Determine the [X, Y] coordinate at the center of the cell enclosing the given text.  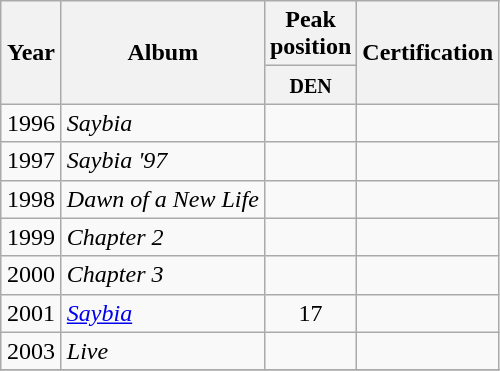
1999 [32, 237]
2003 [32, 351]
Certification [428, 52]
1997 [32, 161]
Album [162, 52]
Saybia '97 [162, 161]
Chapter 2 [162, 237]
Peakposition [310, 34]
1998 [32, 199]
DEN [310, 85]
1996 [32, 123]
Chapter 3 [162, 275]
Live [162, 351]
2000 [32, 275]
Year [32, 52]
Dawn of a New Life [162, 199]
2001 [32, 313]
17 [310, 313]
